Extract the [x, y] coordinate from the center of the cell holding the provided text.  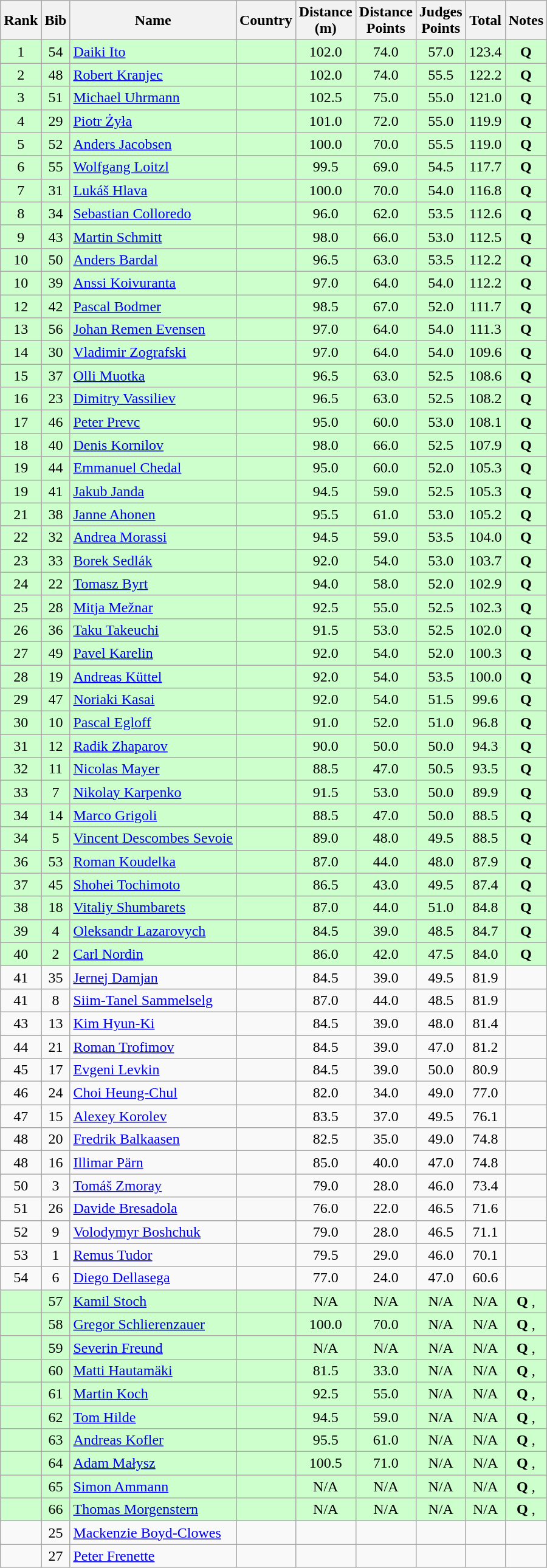
Tom Hilde [153, 1417]
99.5 [326, 167]
Kamil Stoch [153, 1301]
58.0 [385, 584]
Matti Hautamäki [153, 1370]
37.0 [385, 1116]
119.9 [485, 121]
63 [56, 1440]
90.0 [326, 746]
JudgesPoints [441, 21]
Carl Nordin [153, 954]
87.9 [485, 862]
93.5 [485, 769]
Vitaliy Shumbarets [153, 908]
86.0 [326, 954]
71.0 [385, 1463]
57 [56, 1301]
Taku Takeuchi [153, 630]
61 [56, 1394]
Name [153, 21]
81.4 [485, 1023]
Emmanuel Chedal [153, 468]
34.0 [385, 1093]
Robert Kranjec [153, 75]
84.8 [485, 908]
116.8 [485, 190]
Wolfgang Loitzl [153, 167]
Mitja Mežnar [153, 607]
96.0 [326, 213]
Pascal Bodmer [153, 306]
104.0 [485, 537]
Jakub Janda [153, 491]
82.5 [326, 1139]
Nikolay Karpenko [153, 792]
60.6 [485, 1278]
98.5 [326, 306]
55 [56, 167]
Alexey Korolev [153, 1116]
84.7 [485, 931]
60 [56, 1370]
Andreas Kofler [153, 1440]
94.3 [485, 746]
Simon Ammann [153, 1487]
11 [56, 769]
Notes [526, 21]
117.7 [485, 167]
Piotr Żyła [153, 121]
35.0 [385, 1139]
Volodymyr Boshchuk [153, 1232]
123.4 [485, 52]
Siim-Tanel Sammelselg [153, 1000]
Country [266, 21]
62.0 [385, 213]
40.0 [385, 1162]
Diego Dellasega [153, 1278]
Gregor Schlierenzauer [153, 1324]
Fredrik Balkaasen [153, 1139]
Adam Małysz [153, 1463]
57.0 [441, 52]
51.5 [441, 700]
80.9 [485, 1070]
Marco Grigoli [153, 815]
Anders Bardal [153, 260]
Choi Heung-Chul [153, 1093]
102.5 [326, 98]
22.0 [385, 1209]
100.3 [485, 653]
112.5 [485, 237]
112.6 [485, 213]
Anssi Koivuranta [153, 283]
Jernej Damjan [153, 977]
Andreas Küttel [153, 677]
Kim Hyun-Ki [153, 1023]
33.0 [385, 1370]
89.9 [485, 792]
Severin Freund [153, 1347]
69.0 [385, 167]
75.0 [385, 98]
122.2 [485, 75]
Bib [56, 21]
50.5 [441, 769]
62 [56, 1417]
42.0 [385, 954]
Total [485, 21]
Daiki Ito [153, 52]
65 [56, 1487]
Evgeni Levkin [153, 1070]
Noriaki Kasai [153, 700]
72.0 [385, 121]
Oleksandr Lazarovych [153, 931]
Andrea Morassi [153, 537]
108.1 [485, 422]
56 [56, 330]
70.1 [485, 1255]
Mackenzie Boyd-Clowes [153, 1533]
108.2 [485, 399]
Pascal Egloff [153, 723]
35 [56, 977]
105.2 [485, 514]
79.5 [326, 1255]
Tomasz Byrt [153, 584]
71.1 [485, 1232]
DistancePoints [385, 21]
108.6 [485, 376]
73.4 [485, 1186]
Tomáš Zmoray [153, 1186]
87.4 [485, 885]
99.6 [485, 700]
Roman Koudelka [153, 862]
86.5 [326, 885]
81.2 [485, 1046]
Distance(m) [326, 21]
43.0 [385, 885]
94.0 [326, 584]
Olli Muotka [153, 376]
64 [56, 1463]
Illimar Pärn [153, 1162]
Michael Uhrmann [153, 98]
Radik Zhaparov [153, 746]
91.0 [326, 723]
121.0 [485, 98]
49 [56, 653]
Anders Jacobsen [153, 144]
107.9 [485, 445]
Denis Kornilov [153, 445]
102.3 [485, 607]
67.0 [385, 306]
Martin Koch [153, 1394]
Vladimir Zografski [153, 353]
89.0 [326, 838]
111.7 [485, 306]
Nicolas Mayer [153, 769]
54.5 [441, 167]
Davide Bresadola [153, 1209]
101.0 [326, 121]
Janne Ahonen [153, 514]
Peter Prevc [153, 422]
83.5 [326, 1116]
103.7 [485, 561]
76.0 [326, 1209]
Sebastian Colloredo [153, 213]
100.5 [326, 1463]
71.6 [485, 1209]
Roman Trofimov [153, 1046]
76.1 [485, 1116]
20 [56, 1139]
82.0 [326, 1093]
66 [56, 1510]
Vincent Descombes Sevoie [153, 838]
85.0 [326, 1162]
84.0 [485, 954]
Rank [21, 21]
81.5 [326, 1370]
Shohei Tochimoto [153, 885]
47.5 [441, 954]
Johan Remen Evensen [153, 330]
Borek Sedlák [153, 561]
42 [56, 306]
Thomas Morgenstern [153, 1510]
Pavel Karelin [153, 653]
Peter Frenette [153, 1556]
109.6 [485, 353]
Martin Schmitt [153, 237]
111.3 [485, 330]
58 [56, 1324]
24.0 [385, 1278]
29.0 [385, 1255]
Dimitry Vassiliev [153, 399]
59 [56, 1347]
119.0 [485, 144]
Lukáš Hlava [153, 190]
Remus Tudor [153, 1255]
96.8 [485, 723]
102.9 [485, 584]
